Return [x, y] of the center of cell containing provided text 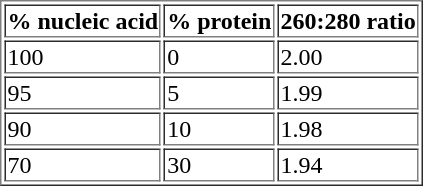
90 [82, 128]
1.98 [348, 128]
2.00 [348, 56]
30 [219, 164]
1.99 [348, 92]
% protein [219, 20]
100 [82, 56]
% nucleic acid [82, 20]
95 [82, 92]
10 [219, 128]
1.94 [348, 164]
70 [82, 164]
0 [219, 56]
260:280 ratio [348, 20]
5 [219, 92]
